Return the [x, y] coordinate for the center point of the cell that contains the specified text.  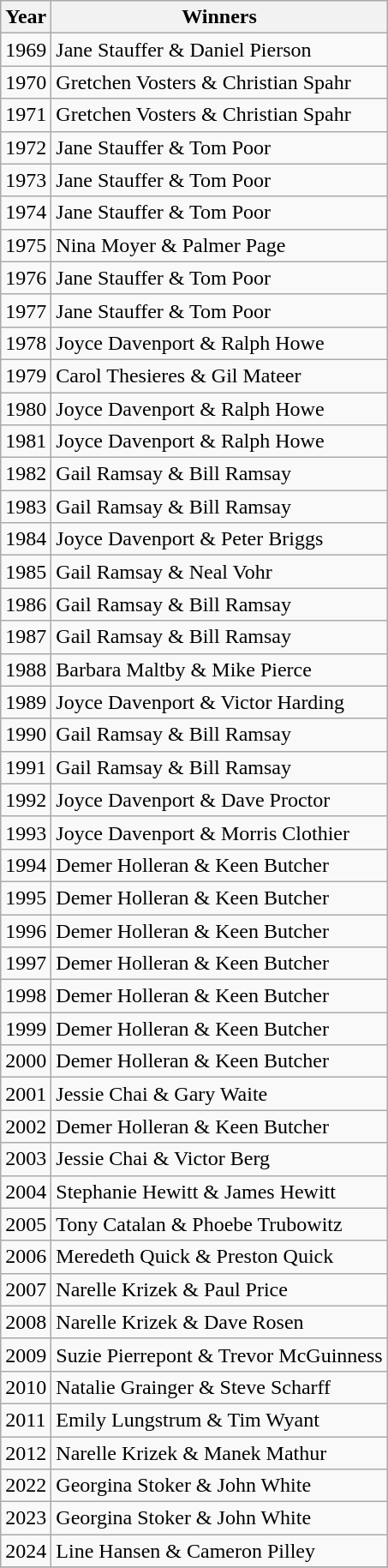
Tony Catalan & Phoebe Trubowitz [219, 1224]
Stephanie Hewitt & James Hewitt [219, 1192]
2000 [26, 1061]
1995 [26, 898]
1996 [26, 930]
2009 [26, 1355]
1999 [26, 1029]
1981 [26, 442]
1987 [26, 637]
2001 [26, 1094]
1990 [26, 735]
Joyce Davenport & Morris Clothier [219, 832]
1989 [26, 702]
Year [26, 17]
1991 [26, 767]
1977 [26, 310]
2002 [26, 1126]
Jane Stauffer & Daniel Pierson [219, 50]
1976 [26, 278]
1975 [26, 245]
Nina Moyer & Palmer Page [219, 245]
Natalie Grainger & Steve Scharff [219, 1387]
1997 [26, 964]
Line Hansen & Cameron Pilley [219, 1551]
Joyce Davenport & Victor Harding [219, 702]
1985 [26, 572]
1986 [26, 604]
1984 [26, 539]
Narelle Krizek & Paul Price [219, 1289]
2003 [26, 1159]
1972 [26, 147]
2011 [26, 1420]
2006 [26, 1257]
1973 [26, 180]
Narelle Krizek & Dave Rosen [219, 1322]
2022 [26, 1486]
Winners [219, 17]
2007 [26, 1289]
1974 [26, 213]
2008 [26, 1322]
Joyce Davenport & Dave Proctor [219, 800]
1982 [26, 474]
1979 [26, 375]
Emily Lungstrum & Tim Wyant [219, 1420]
Jessie Chai & Gary Waite [219, 1094]
2005 [26, 1224]
Meredeth Quick & Preston Quick [219, 1257]
1970 [26, 82]
Carol Thesieres & Gil Mateer [219, 375]
1983 [26, 507]
Jessie Chai & Victor Berg [219, 1159]
2004 [26, 1192]
Narelle Krizek & Manek Mathur [219, 1453]
2010 [26, 1387]
Joyce Davenport & Peter Briggs [219, 539]
1998 [26, 996]
1980 [26, 409]
1993 [26, 832]
1994 [26, 865]
Suzie Pierrepont & Trevor McGuinness [219, 1355]
2012 [26, 1453]
1992 [26, 800]
1969 [26, 50]
Gail Ramsay & Neal Vohr [219, 572]
2023 [26, 1518]
2024 [26, 1551]
1988 [26, 670]
Barbara Maltby & Mike Pierce [219, 670]
1971 [26, 115]
1978 [26, 343]
